For the text-containing cell, return its midpoint in (x, y) coordinate format. 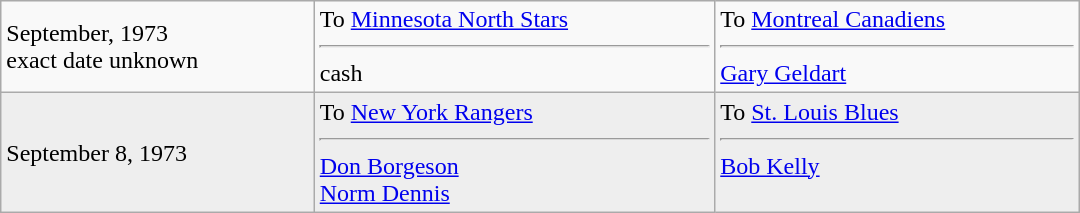
September 8, 1973 (158, 152)
To New York RangersDon BorgesonNorm Dennis (514, 152)
To Minnesota North Starscash (514, 47)
To St. Louis BluesBob Kelly (897, 152)
September, 1973exact date unknown (158, 47)
To Montreal CanadiensGary Geldart (897, 47)
